Return the [x, y] coordinate for the center point of the cell that contains the specified text.  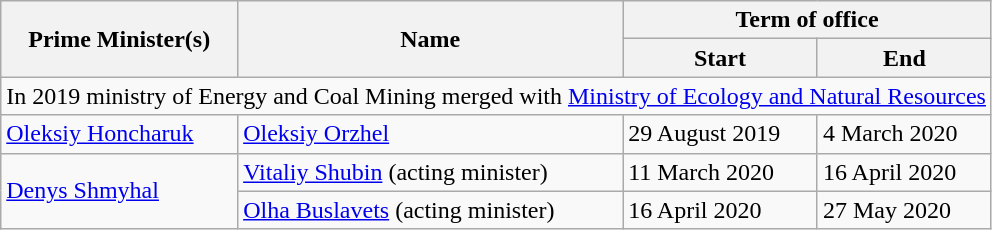
11 March 2020 [720, 172]
Oleksiy Honcharuk [120, 134]
29 August 2019 [720, 134]
In 2019 ministry of Energy and Coal Mining merged with Ministry of Ecology and Natural Resources [496, 96]
Name [430, 39]
27 May 2020 [904, 210]
Term of office [808, 20]
Prime Minister(s) [120, 39]
Oleksiy Orzhel [430, 134]
Olha Buslavets (acting minister) [430, 210]
Start [720, 58]
Denys Shmyhal [120, 191]
4 March 2020 [904, 134]
Vitaliy Shubin (acting minister) [430, 172]
End [904, 58]
